Locate the cell with the specified text and output its [X, Y] center coordinate. 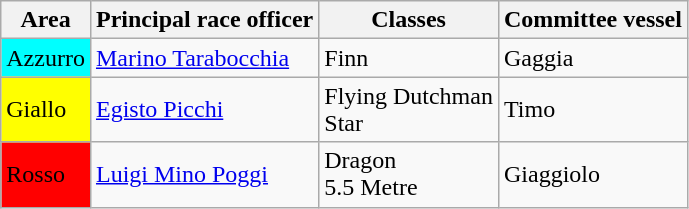
Rosso [46, 174]
Flying DutchmanStar [409, 110]
Luigi Mino Poggi [204, 174]
Egisto Picchi [204, 110]
Marino Tarabocchia [204, 58]
Classes [409, 20]
Finn [409, 58]
Principal race officer [204, 20]
Committee vessel [592, 20]
Timo [592, 110]
Gaggia [592, 58]
Azzurro [46, 58]
Giallo [46, 110]
Area [46, 20]
Giaggiolo [592, 174]
Dragon5.5 Metre [409, 174]
